From the cell containing the given text, extract its center point as (X, Y) coordinate. 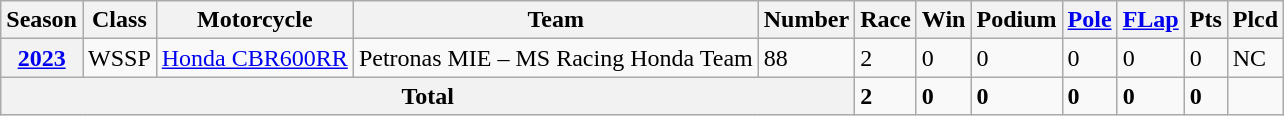
Petronas MIE – MS Racing Honda Team (556, 58)
Number (806, 20)
Win (944, 20)
2023 (42, 58)
Pts (1206, 20)
Motorcycle (254, 20)
WSSP (119, 58)
88 (806, 58)
Race (886, 20)
FLap (1150, 20)
Team (556, 20)
NC (1255, 58)
Season (42, 20)
Pole (1090, 20)
Total (428, 96)
Podium (1016, 20)
Plcd (1255, 20)
Class (119, 20)
Honda CBR600RR (254, 58)
